Scan for the cell matching the given text and deliver its [X, Y] coordinate at center. 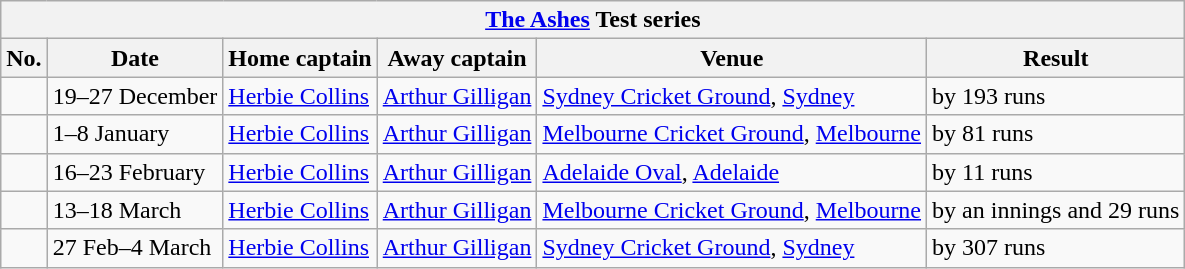
13–18 March [135, 210]
The Ashes Test series [593, 20]
19–27 December [135, 96]
1–8 January [135, 134]
by 193 runs [1056, 96]
Adelaide Oval, Adelaide [732, 172]
27 Feb–4 March [135, 248]
Away captain [457, 58]
Venue [732, 58]
by 307 runs [1056, 248]
16–23 February [135, 172]
Result [1056, 58]
No. [24, 58]
Date [135, 58]
Home captain [300, 58]
by 11 runs [1056, 172]
by an innings and 29 runs [1056, 210]
by 81 runs [1056, 134]
